Find where the given text appears and provide that cell's center as (X, Y) coordinate. 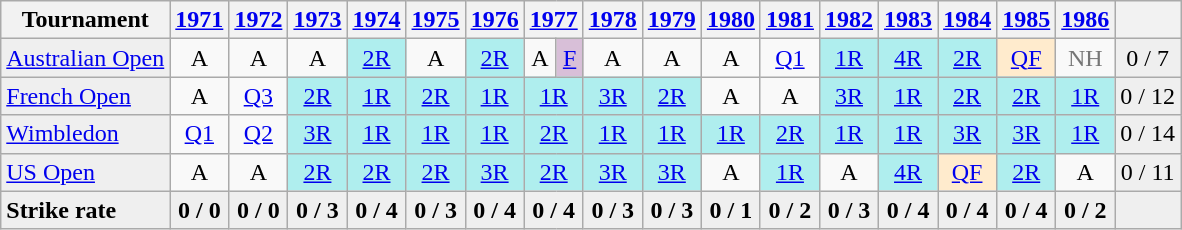
1974 (376, 20)
1973 (318, 20)
US Open (86, 172)
F (570, 58)
1981 (790, 20)
1985 (1026, 20)
1982 (848, 20)
0 / 1 (730, 210)
1986 (1086, 20)
Strike rate (86, 210)
0 / 14 (1148, 134)
1978 (612, 20)
Tournament (86, 20)
1980 (730, 20)
0 / 12 (1148, 96)
Australian Open (86, 58)
Wimbledon (86, 134)
French Open (86, 96)
0 / 7 (1148, 58)
Q2 (258, 134)
NH (1086, 58)
1976 (494, 20)
1977 (554, 20)
1984 (968, 20)
1971 (200, 20)
1975 (436, 20)
0 / 11 (1148, 172)
1979 (672, 20)
1972 (258, 20)
Q3 (258, 96)
1983 (908, 20)
